Determine the (x, y) coordinate at the center of the cell enclosing the given text.  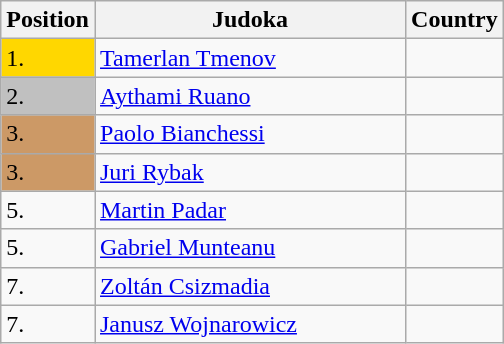
1. (48, 58)
Position (48, 20)
Zoltán Csizmadia (250, 286)
Martin Padar (250, 210)
Tamerlan Tmenov (250, 58)
Judoka (250, 20)
Gabriel Munteanu (250, 248)
2. (48, 96)
Aythami Ruano (250, 96)
Juri Rybak (250, 172)
Paolo Bianchessi (250, 134)
Janusz Wojnarowicz (250, 324)
Country (455, 20)
